Extract the (x, y) coordinate from the center of the cell holding the provided text.  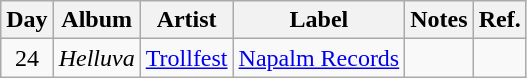
Label (319, 20)
Album (96, 20)
24 (27, 58)
Trollfest (186, 58)
Helluva (96, 58)
Notes (439, 20)
Ref. (500, 20)
Day (27, 20)
Artist (186, 20)
Napalm Records (319, 58)
